Capture the cell that displays the provided text and extract its (X, Y) central coordinate. 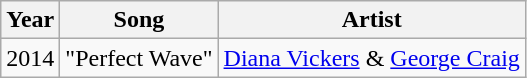
"Perfect Wave" (139, 58)
Song (139, 20)
Diana Vickers & George Craig (372, 58)
Artist (372, 20)
Year (30, 20)
2014 (30, 58)
